Pinpoint the cell where the given text exists, returning its (X, Y) midpoint coordinate. 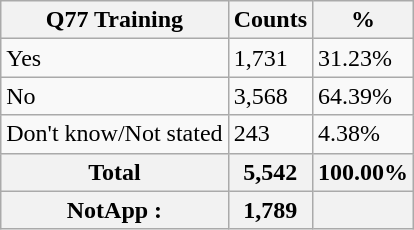
5,542 (270, 172)
64.39% (364, 96)
Q77 Training (114, 20)
Total (114, 172)
243 (270, 134)
% (364, 20)
Don't know/Not stated (114, 134)
3,568 (270, 96)
Counts (270, 20)
100.00% (364, 172)
Yes (114, 58)
NotApp : (114, 210)
No (114, 96)
1,789 (270, 210)
4.38% (364, 134)
1,731 (270, 58)
31.23% (364, 58)
